Locate the cell with the specified text and output its (X, Y) center coordinate. 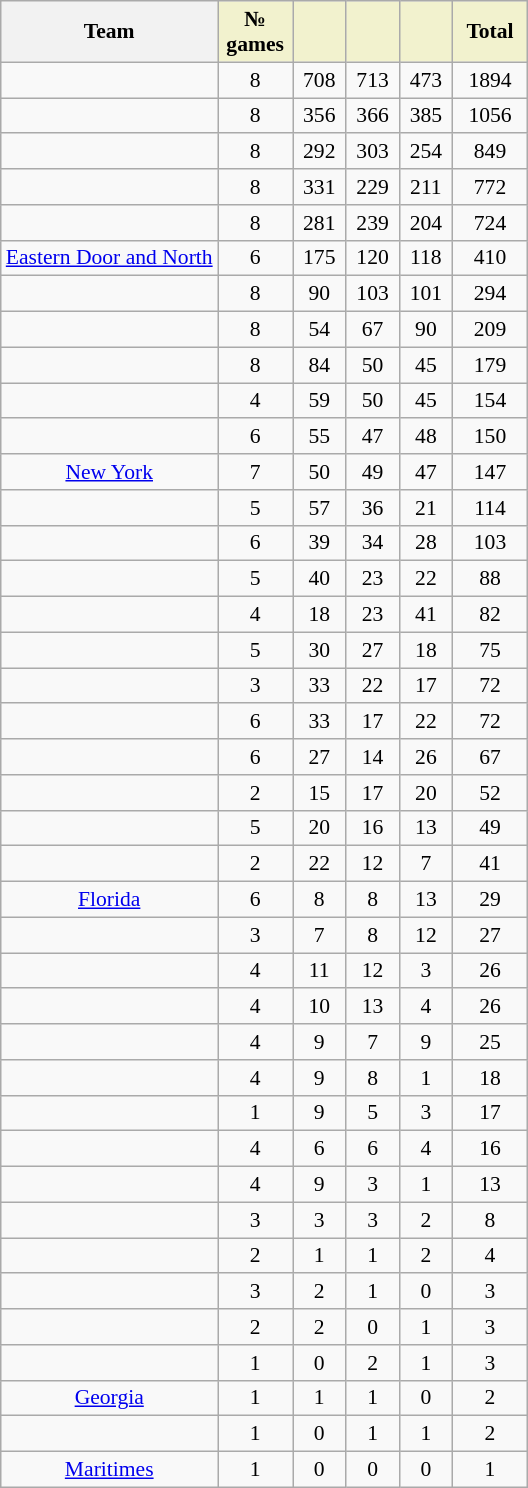
849 (490, 151)
147 (490, 472)
204 (426, 222)
281 (320, 222)
88 (490, 579)
366 (372, 116)
14 (372, 757)
39 (320, 543)
120 (372, 258)
356 (320, 116)
211 (426, 187)
Georgia (110, 1398)
40 (320, 579)
303 (372, 151)
150 (490, 436)
№ games (256, 32)
708 (320, 80)
154 (490, 400)
34 (372, 543)
75 (490, 650)
Florida (110, 899)
713 (372, 80)
239 (372, 222)
36 (372, 507)
15 (320, 792)
175 (320, 258)
29 (490, 899)
292 (320, 151)
59 (320, 400)
48 (426, 436)
229 (372, 187)
Team (110, 32)
114 (490, 507)
331 (320, 187)
294 (490, 294)
Eastern Door and North (110, 258)
11 (320, 970)
New York (110, 472)
118 (426, 258)
82 (490, 614)
254 (426, 151)
Total (490, 32)
28 (426, 543)
101 (426, 294)
21 (426, 507)
52 (490, 792)
Maritimes (110, 1469)
385 (426, 116)
772 (490, 187)
84 (320, 365)
1894 (490, 80)
209 (490, 329)
410 (490, 258)
25 (490, 1042)
55 (320, 436)
57 (320, 507)
473 (426, 80)
179 (490, 365)
30 (320, 650)
1056 (490, 116)
54 (320, 329)
10 (320, 1006)
724 (490, 222)
